Extract the [x, y] coordinate from the center of the cell holding the provided text.  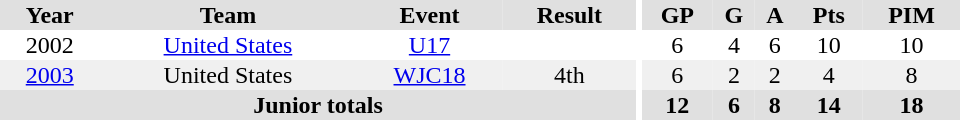
2003 [50, 75]
18 [912, 105]
Year [50, 15]
2002 [50, 45]
4th [570, 75]
PIM [912, 15]
Team [228, 15]
Result [570, 15]
GP [678, 15]
12 [678, 105]
G [734, 15]
A [775, 15]
Pts [829, 15]
U17 [429, 45]
14 [829, 105]
Event [429, 15]
WJC18 [429, 75]
Junior totals [318, 105]
